Search for the cell housing the specified text and yield its [x, y] center coordinate. 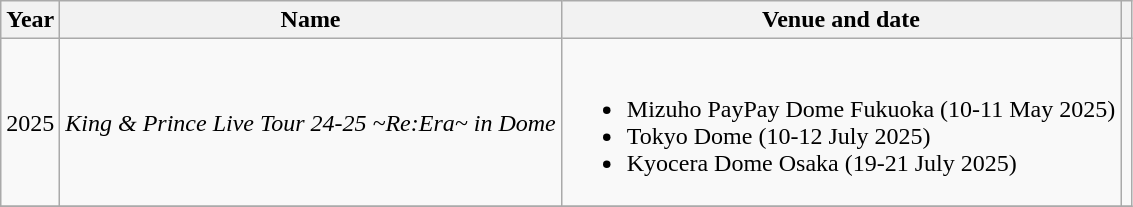
Venue and date [840, 20]
Name [310, 20]
Mizuho PayPay Dome Fukuoka (10-11 May 2025)Tokyo Dome (10-12 July 2025)Kyocera Dome Osaka (19-21 July 2025) [840, 122]
Year [30, 20]
2025 [30, 122]
King & Prince Live Tour 24-25 ~Re:Era~ in Dome [310, 122]
